Search for the cell housing the specified text and yield its (X, Y) center coordinate. 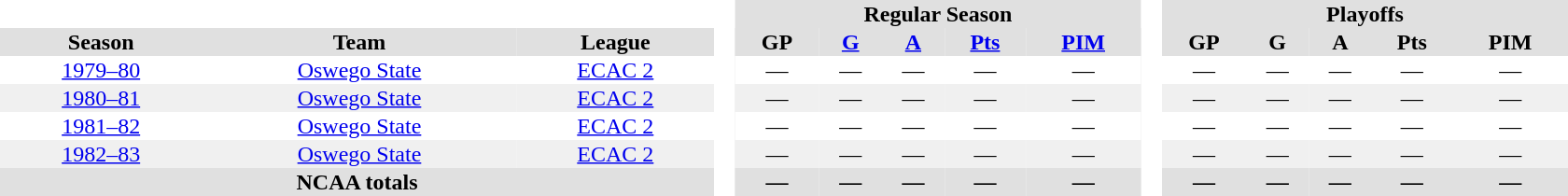
League (616, 42)
Team (358, 42)
1981–82 (101, 126)
1982–83 (101, 154)
Regular Season (937, 14)
Season (101, 42)
Playoffs (1365, 14)
1980–81 (101, 98)
1979–80 (101, 70)
NCAA totals (357, 182)
